Locate the cell with the specified text and output its [x, y] center coordinate. 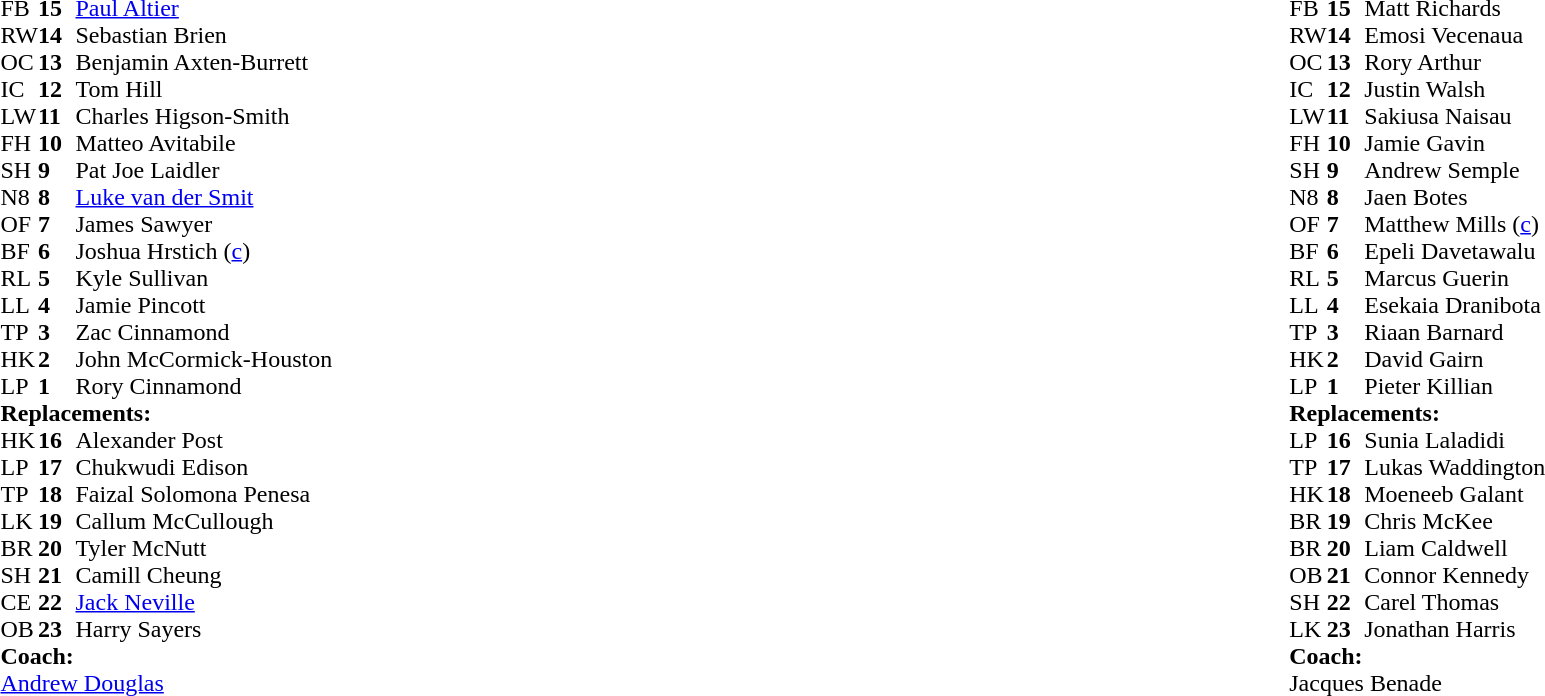
Jaen Botes [1454, 198]
Faizal Solomona Penesa [204, 494]
Moeneeb Galant [1454, 494]
Chris McKee [1454, 522]
Carel Thomas [1454, 602]
Harry Sayers [204, 630]
Tyler McNutt [204, 548]
Pat Joe Laidler [204, 170]
Zac Cinnamond [204, 332]
Jamie Gavin [1454, 144]
John McCormick-Houston [204, 360]
David Gairn [1454, 360]
CE [19, 602]
Matteo Avitabile [204, 144]
James Sawyer [204, 224]
Connor Kennedy [1454, 576]
Sunia Laladidi [1454, 440]
Jonathan Harris [1454, 630]
Callum McCullough [204, 522]
Kyle Sullivan [204, 278]
Luke van der Smit [204, 198]
Charles Higson-Smith [204, 116]
Benjamin Axten-Burrett [204, 62]
Epeli Davetawalu [1454, 252]
Riaan Barnard [1454, 332]
Lukas Waddington [1454, 468]
Justin Walsh [1454, 90]
Matthew Mills (c) [1454, 224]
Sakiusa Naisau [1454, 116]
Pieter Killian [1454, 386]
Tom Hill [204, 90]
Andrew Semple [1454, 170]
Rory Cinnamond [204, 386]
Liam Caldwell [1454, 548]
Sebastian Brien [204, 36]
Rory Arthur [1454, 62]
Alexander Post [204, 440]
Camill Cheung [204, 576]
Jamie Pincott [204, 306]
Esekaia Dranibota [1454, 306]
Jack Neville [204, 602]
Marcus Guerin [1454, 278]
Emosi Vecenaua [1454, 36]
Chukwudi Edison [204, 468]
Joshua Hrstich (c) [204, 252]
